Scan for the cell matching the given text and deliver its (x, y) coordinate at center. 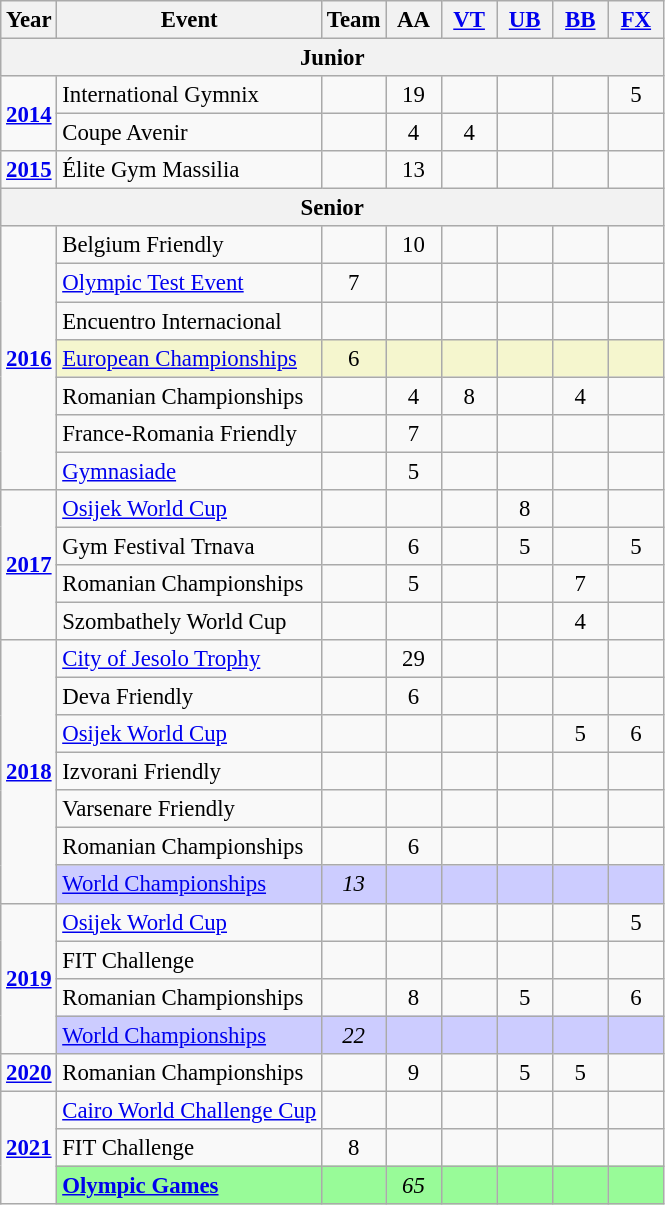
UB (525, 20)
2017 (29, 565)
Event (190, 20)
Senior (332, 208)
France-Romania Friendly (190, 433)
Year (29, 20)
22 (354, 1035)
Belgium Friendly (190, 245)
2015 (29, 170)
2019 (29, 978)
2014 (29, 114)
Team (354, 20)
Coupe Avenir (190, 133)
Szombathely World Cup (190, 621)
Junior (332, 58)
2020 (29, 1073)
2021 (29, 1148)
19 (414, 95)
10 (414, 245)
2018 (29, 772)
European Championships (190, 358)
Encuentro Internacional (190, 321)
65 (414, 1185)
Gym Festival Trnava (190, 546)
Olympic Games (190, 1185)
29 (414, 659)
FX (636, 20)
Élite Gym Massilia (190, 170)
AA (414, 20)
City of Jesolo Trophy (190, 659)
2016 (29, 358)
VT (469, 20)
Gymnasiade (190, 471)
Varsenare Friendly (190, 809)
International Gymnix (190, 95)
Olympic Test Event (190, 283)
Cairo World Challenge Cup (190, 1110)
9 (414, 1073)
BB (580, 20)
Izvorani Friendly (190, 772)
Deva Friendly (190, 697)
